Pinpoint the cell where the given text exists, returning its [x, y] midpoint coordinate. 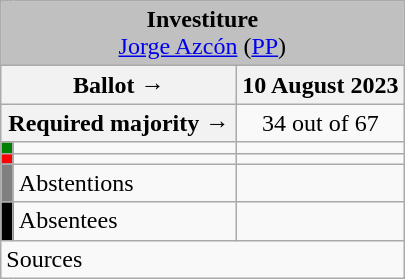
34 out of 67 [320, 123]
Absentees [125, 221]
10 August 2023 [320, 85]
Ballot → [119, 85]
Abstentions [125, 183]
Required majority → [119, 123]
Sources [202, 259]
InvestitureJorge Azcón (PP) [202, 34]
